Pinpoint the cell where the given text exists, returning its [x, y] midpoint coordinate. 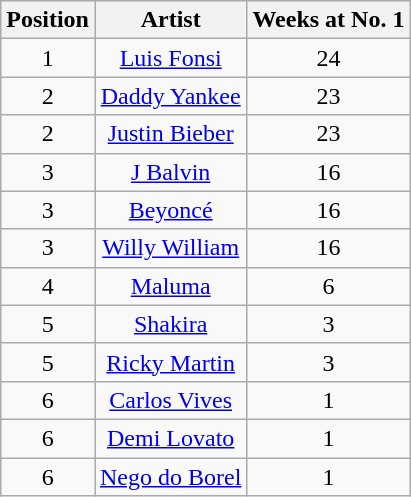
Ricky Martin [170, 362]
Daddy Yankee [170, 96]
Nego do Borel [170, 477]
Maluma [170, 286]
Artist [170, 20]
Carlos Vives [170, 400]
Shakira [170, 324]
Position [48, 20]
J Balvin [170, 172]
4 [48, 286]
Luis Fonsi [170, 58]
Justin Bieber [170, 134]
24 [328, 58]
Demi Lovato [170, 438]
Beyoncé [170, 210]
Weeks at No. 1 [328, 20]
Willy William [170, 248]
